Provide the (x, y) coordinate of the cell's center where the given text is located.  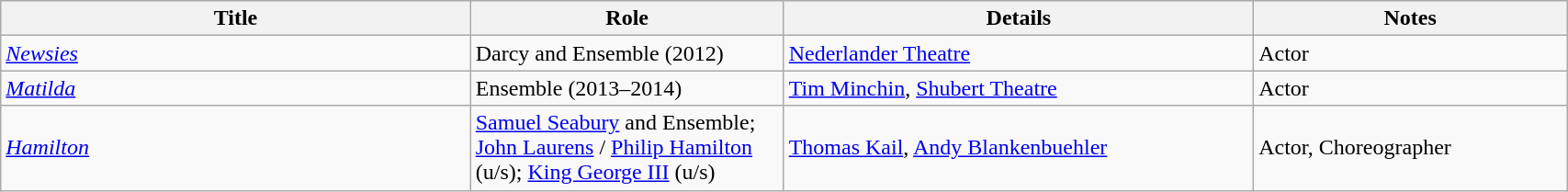
Title (235, 18)
Notes (1411, 18)
Thomas Kail, Andy Blankenbuehler (1018, 148)
Actor, Choreographer (1411, 148)
Role (626, 18)
Details (1018, 18)
Darcy and Ensemble (2012) (626, 53)
Newsies (235, 53)
Nederlander Theatre (1018, 53)
Samuel Seabury and Ensemble; John Laurens / Philip Hamilton (u/s); King George III (u/s) (626, 148)
Matilda (235, 88)
Hamilton (235, 148)
Tim Minchin, Shubert Theatre (1018, 88)
Ensemble (2013–2014) (626, 88)
